Capture the cell that displays the provided text and extract its (x, y) central coordinate. 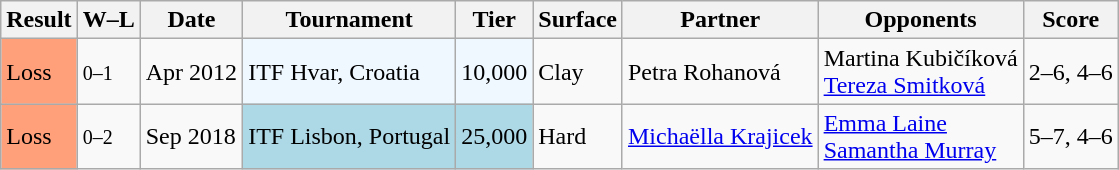
Tournament (350, 20)
Clay (578, 72)
ITF Hvar, Croatia (350, 72)
Michaëlla Krajicek (720, 136)
Petra Rohanová (720, 72)
Score (1070, 20)
Martina Kubičíková Tereza Smitková (920, 72)
0–1 (108, 72)
Tier (494, 20)
Result (39, 20)
5–7, 4–6 (1070, 136)
ITF Lisbon, Portugal (350, 136)
2–6, 4–6 (1070, 72)
Date (191, 20)
Sep 2018 (191, 136)
Hard (578, 136)
0–2 (108, 136)
Opponents (920, 20)
Apr 2012 (191, 72)
Partner (720, 20)
Surface (578, 20)
Emma Laine Samantha Murray (920, 136)
10,000 (494, 72)
25,000 (494, 136)
W–L (108, 20)
